Output the (x, y) coordinate of the center of the cell containing the given text.  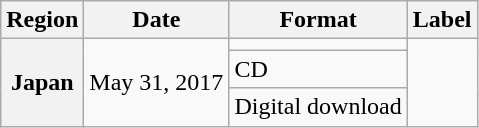
May 31, 2017 (156, 82)
Region (42, 20)
Label (442, 20)
Format (318, 20)
Date (156, 20)
Digital download (318, 107)
CD (318, 69)
Japan (42, 82)
